Return [X, Y] of the center of cell containing provided text 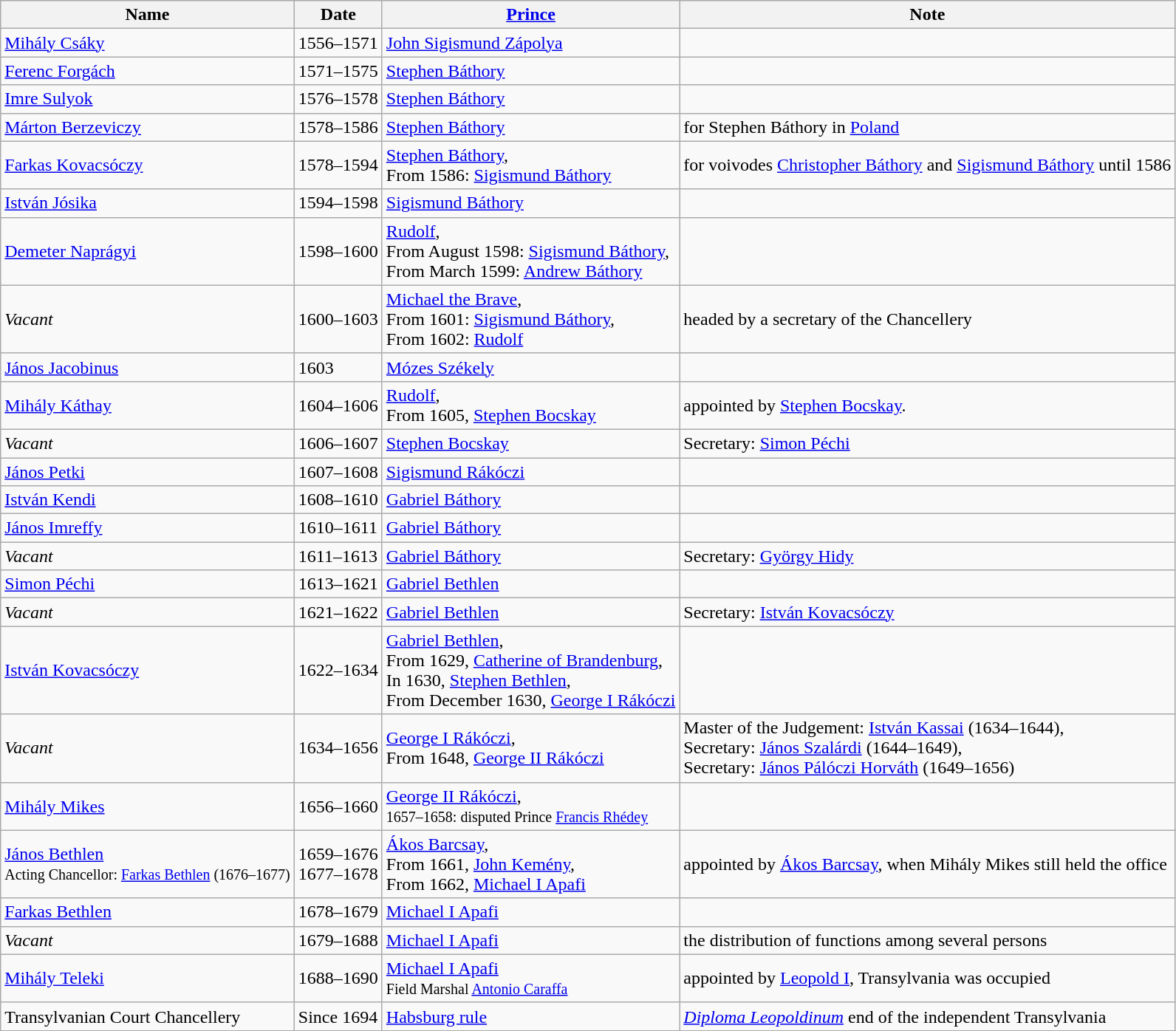
Secretary: Simon Péchi [928, 443]
1679–1688 [338, 940]
Name [148, 15]
Since 1694 [338, 1016]
headed by a secretary of the Chancellery [928, 319]
the distribution of functions among several persons [928, 940]
István Kovacsóczy [148, 671]
Stephen Bocskay [530, 443]
Simon Péchi [148, 584]
Diploma Leopoldinum end of the independent Transylvania [928, 1016]
1604–1606 [338, 405]
Mihály Teleki [148, 978]
1606–1607 [338, 443]
Márton Berzeviczy [148, 127]
Farkas Kovacsóczy [148, 165]
1576–1578 [338, 99]
John Sigismund Zápolya [530, 43]
1659–16761677–1678 [338, 864]
Sigismund Báthory [530, 203]
1598–1600 [338, 251]
1678–1679 [338, 912]
1610–1611 [338, 528]
Master of the Judgement: István Kassai (1634–1644),Secretary: János Szalárdi (1644–1649),Secretary: János Pálóczi Horváth (1649–1656) [928, 748]
1634–1656 [338, 748]
appointed by Leopold I, Transylvania was occupied [928, 978]
1621–1622 [338, 612]
Date [338, 15]
Stephen Báthory,From 1586: Sigismund Báthory [530, 165]
1613–1621 [338, 584]
1578–1586 [338, 127]
Rudolf,From 1605, Stephen Bocskay [530, 405]
Transylvanian Court Chancellery [148, 1016]
for voivodes Christopher Báthory and Sigismund Báthory until 1586 [928, 165]
1622–1634 [338, 671]
Michael the Brave,From 1601: Sigismund Báthory,From 1602: Rudolf [530, 319]
Sigismund Rákóczi [530, 472]
1656–1660 [338, 806]
George II Rákóczi,1657–1658: disputed Prince Francis Rhédey [530, 806]
appointed by Ákos Barcsay, when Mihály Mikes still held the office [928, 864]
1600–1603 [338, 319]
Prince [530, 15]
George I Rákóczi,From 1648, George II Rákóczi [530, 748]
János Jacobinus [148, 367]
Secretary: István Kovacsóczy [928, 612]
Mihály Csáky [148, 43]
Ákos Barcsay,From 1661, John Kemény,From 1662, Michael I Apafi [530, 864]
Ferenc Forgách [148, 71]
Gabriel Bethlen,From 1629, Catherine of Brandenburg,In 1630, Stephen Bethlen,From December 1630, George I Rákóczi [530, 671]
1571–1575 [338, 71]
Farkas Bethlen [148, 912]
Demeter Naprágyi [148, 251]
Imre Sulyok [148, 99]
1603 [338, 367]
1608–1610 [338, 500]
Secretary: György Hidy [928, 556]
1594–1598 [338, 203]
Michael I ApafiField Marshal Antonio Caraffa [530, 978]
János Petki [148, 472]
1556–1571 [338, 43]
János Imreffy [148, 528]
Rudolf,From August 1598: Sigismund Báthory,From March 1599: Andrew Báthory [530, 251]
1578–1594 [338, 165]
Mihály Káthay [148, 405]
István Kendi [148, 500]
Note [928, 15]
István Jósika [148, 203]
appointed by Stephen Bocskay. [928, 405]
Mózes Székely [530, 367]
for Stephen Báthory in Poland [928, 127]
1607–1608 [338, 472]
János BethlenActing Chancellor: Farkas Bethlen (1676–1677) [148, 864]
1611–1613 [338, 556]
1688–1690 [338, 978]
Habsburg rule [530, 1016]
Mihály Mikes [148, 806]
